Return the (x, y) coordinate for the center point of the cell that contains the specified text.  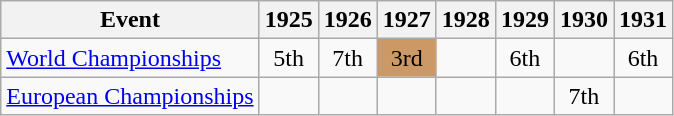
1931 (644, 20)
European Championships (130, 96)
1929 (524, 20)
1930 (584, 20)
1926 (348, 20)
World Championships (130, 58)
5th (288, 58)
Event (130, 20)
1927 (406, 20)
1925 (288, 20)
3rd (406, 58)
1928 (466, 20)
